For the text-containing cell, return its midpoint in (x, y) coordinate format. 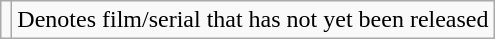
Denotes film/serial that has not yet been released (253, 20)
